Search for the cell housing the specified text and yield its (X, Y) center coordinate. 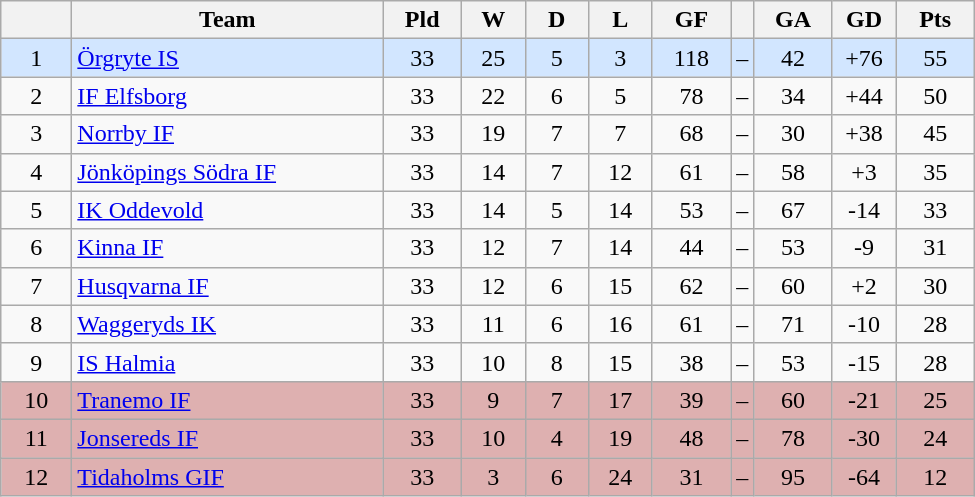
95 (794, 477)
Norrby IF (228, 134)
50 (936, 96)
-9 (864, 248)
35 (936, 172)
Örgryte IS (228, 58)
Tidaholms GIF (228, 477)
+76 (864, 58)
Kinna IF (228, 248)
-10 (864, 324)
Pts (936, 20)
GA (794, 20)
2 (36, 96)
-15 (864, 362)
GF (692, 20)
Tranemo IF (228, 400)
1 (36, 58)
48 (692, 438)
IF Elfsborg (228, 96)
+38 (864, 134)
44 (692, 248)
Jonsereds IF (228, 438)
IK Oddevold (228, 210)
L (621, 20)
-64 (864, 477)
Waggeryds IK (228, 324)
39 (692, 400)
GD (864, 20)
Pld (422, 20)
W (493, 20)
58 (794, 172)
+2 (864, 286)
-30 (864, 438)
D (557, 20)
55 (936, 58)
IS Halmia (228, 362)
+3 (864, 172)
Husqvarna IF (228, 286)
67 (794, 210)
38 (692, 362)
42 (794, 58)
34 (794, 96)
22 (493, 96)
71 (794, 324)
68 (692, 134)
Jönköpings Södra IF (228, 172)
62 (692, 286)
17 (621, 400)
-14 (864, 210)
118 (692, 58)
45 (936, 134)
16 (621, 324)
-21 (864, 400)
Team (228, 20)
+44 (864, 96)
